Find where the given text appears and provide that cell's center as (x, y) coordinate. 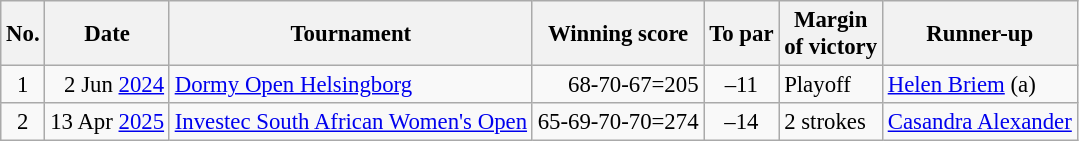
13 Apr 2025 (107, 122)
No. (23, 34)
To par (742, 34)
Runner-up (980, 34)
Playoff (831, 85)
–11 (742, 85)
Investec South African Women's Open (350, 122)
Winning score (618, 34)
Casandra Alexander (980, 122)
Date (107, 34)
–14 (742, 122)
68-70-67=205 (618, 85)
65-69-70-70=274 (618, 122)
Dormy Open Helsingborg (350, 85)
2 Jun 2024 (107, 85)
Tournament (350, 34)
Marginof victory (831, 34)
Helen Briem (a) (980, 85)
1 (23, 85)
2 (23, 122)
2 strokes (831, 122)
